Return the (X, Y) coordinate for the center point of the cell that contains the specified text.  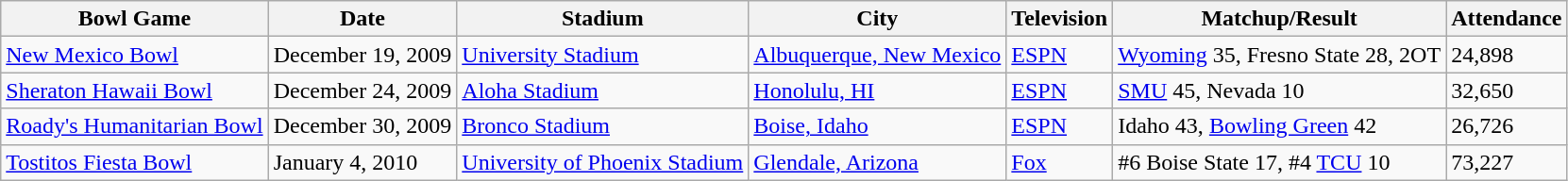
Television (1059, 19)
University of Phoenix Stadium (602, 162)
24,898 (1507, 55)
Idaho 43, Bowling Green 42 (1280, 126)
73,227 (1507, 162)
December 30, 2009 (362, 126)
Boise, Idaho (878, 126)
Roady's Humanitarian Bowl (134, 126)
Tostitos Fiesta Bowl (134, 162)
December 24, 2009 (362, 90)
#6 Boise State 17, #4 TCU 10 (1280, 162)
Fox (1059, 162)
Albuquerque, New Mexico (878, 55)
26,726 (1507, 126)
32,650 (1507, 90)
New Mexico Bowl (134, 55)
January 4, 2010 (362, 162)
Honolulu, HI (878, 90)
City (878, 19)
Bronco Stadium (602, 126)
Attendance (1507, 19)
Wyoming 35, Fresno State 28, 2OT (1280, 55)
Glendale, Arizona (878, 162)
University Stadium (602, 55)
Sheraton Hawaii Bowl (134, 90)
Matchup/Result (1280, 19)
Stadium (602, 19)
Aloha Stadium (602, 90)
Bowl Game (134, 19)
December 19, 2009 (362, 55)
SMU 45, Nevada 10 (1280, 90)
Date (362, 19)
